Detect which cell encompasses the target text, then output its (X, Y) center coordinate. 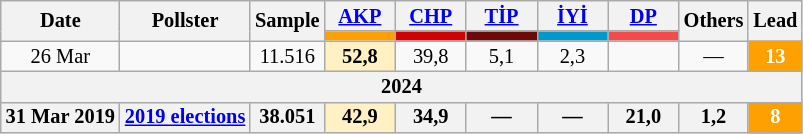
31 Mar 2019 (60, 118)
52,8 (360, 56)
DP (644, 16)
34,9 (430, 118)
21,0 (644, 118)
39,8 (430, 56)
2024 (402, 86)
2019 elections (185, 118)
Date (60, 20)
42,9 (360, 118)
CHP (430, 16)
26 Mar (60, 56)
Pollster (185, 20)
13 (775, 56)
AKP (360, 16)
Sample (287, 20)
1,2 (714, 118)
5,1 (502, 56)
İYİ (572, 16)
Others (714, 20)
Lead (775, 20)
38.051 (287, 118)
TİP (502, 16)
8 (775, 118)
11.516 (287, 56)
2,3 (572, 56)
